Return the [x, y] coordinate for the center point of the cell that contains the specified text.  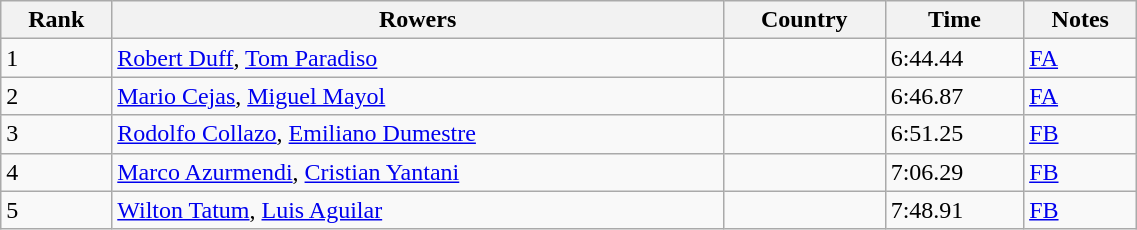
6:51.25 [954, 134]
Country [804, 20]
Mario Cejas, Miguel Mayol [418, 96]
Rowers [418, 20]
6:46.87 [954, 96]
Notes [1080, 20]
5 [56, 210]
3 [56, 134]
Time [954, 20]
1 [56, 58]
7:48.91 [954, 210]
7:06.29 [954, 172]
4 [56, 172]
Wilton Tatum, Luis Aguilar [418, 210]
2 [56, 96]
Rank [56, 20]
Rodolfo Collazo, Emiliano Dumestre [418, 134]
Marco Azurmendi, Cristian Yantani [418, 172]
6:44.44 [954, 58]
Robert Duff, Tom Paradiso [418, 58]
